Determine the (x, y) coordinate at the center of the cell enclosing the given text.  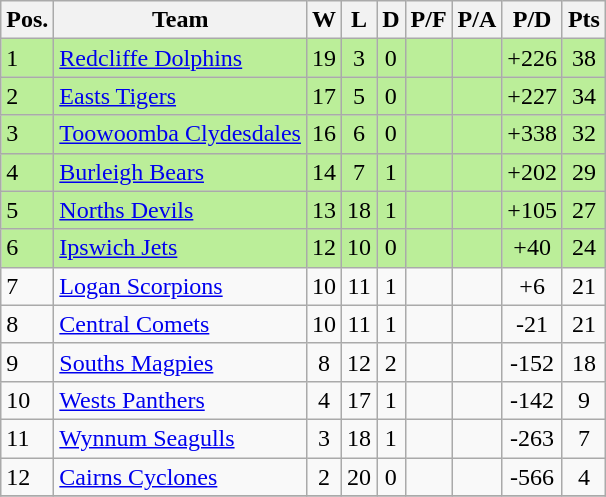
D (391, 20)
-263 (532, 438)
Cairns Cyclones (180, 477)
+227 (532, 96)
16 (324, 134)
+40 (532, 248)
Logan Scorpions (180, 286)
27 (584, 210)
Redcliffe Dolphins (180, 58)
Burleigh Bears (180, 172)
29 (584, 172)
20 (360, 477)
+338 (532, 134)
Easts Tigers (180, 96)
-566 (532, 477)
Pts (584, 20)
+226 (532, 58)
Team (180, 20)
+6 (532, 286)
Norths Devils (180, 210)
Wests Panthers (180, 400)
Central Comets (180, 324)
32 (584, 134)
14 (324, 172)
L (360, 20)
+105 (532, 210)
Pos. (28, 20)
Wynnum Seagulls (180, 438)
P/A (477, 20)
-21 (532, 324)
Toowoomba Clydesdales (180, 134)
W (324, 20)
38 (584, 58)
-142 (532, 400)
+202 (532, 172)
P/F (428, 20)
19 (324, 58)
-152 (532, 362)
13 (324, 210)
P/D (532, 20)
Ipswich Jets (180, 248)
24 (584, 248)
34 (584, 96)
Souths Magpies (180, 362)
